Return the [x, y] coordinate for the center point of the cell that contains the specified text.  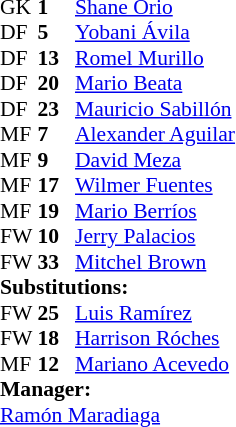
23 [57, 109]
13 [57, 58]
5 [57, 33]
Manager: [118, 389]
David Meza [155, 160]
18 [57, 339]
Mauricio Sabillón [155, 109]
Mario Beata [155, 83]
Alexander Aguilar [155, 135]
Jerry Palacios [155, 237]
25 [57, 313]
Harrison Róches [155, 339]
33 [57, 262]
Yobani Ávila [155, 33]
17 [57, 185]
Mitchel Brown [155, 262]
Romel Murillo [155, 58]
9 [57, 160]
10 [57, 237]
12 [57, 364]
Mario Berríos [155, 211]
Mariano Acevedo [155, 364]
Luis Ramírez [155, 313]
20 [57, 83]
Wilmer Fuentes [155, 185]
Substitutions: [118, 287]
7 [57, 135]
19 [57, 211]
